Locate the cell with the specified text and output its (X, Y) center coordinate. 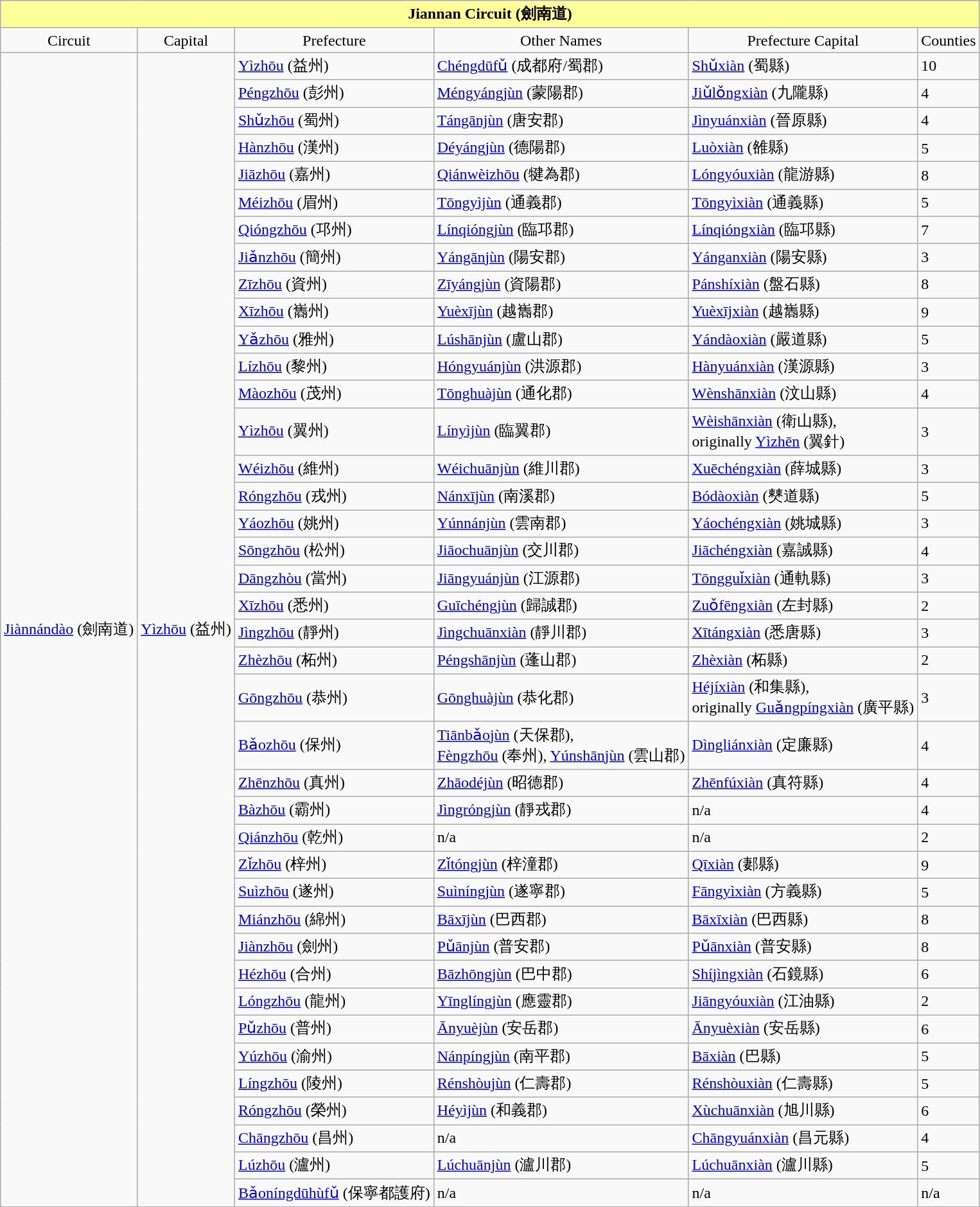
Bǎoníngdūhùfǔ (保寧都護府) (334, 1194)
Bāxīxiàn (巴西縣) (803, 920)
Línqióngxiàn (臨邛縣) (803, 230)
Lúzhōu (瀘州) (334, 1165)
7 (949, 230)
Ānyuèxiàn (安岳縣) (803, 1029)
Bāxījùn (巴西郡) (561, 920)
Xīzhōu (巂州) (334, 312)
Zuǒfēngxiàn (左封縣) (803, 606)
Bódàoxiàn (僰道縣) (803, 496)
Zhēnzhōu (真州) (334, 782)
Zhèxiàn (柘縣) (803, 660)
Yìzhōu (翼州) (334, 432)
Tōngyìxiàn (通義縣) (803, 203)
Yándàoxiàn (嚴道縣) (803, 339)
Lóngzhōu (龍州) (334, 1002)
Yáozhōu (姚州) (334, 524)
Prefecture Capital (803, 40)
Jiǎnzhōu (簡州) (334, 257)
Fāngyìxiàn (方義縣) (803, 893)
Miánzhōu (綿州) (334, 920)
Róngzhōu (榮州) (334, 1111)
Jiǔlǒngxiàn (九隴縣) (803, 94)
Tōngyìjùn (通義郡) (561, 203)
Sōngzhōu (松州) (334, 551)
Zǐtóngjùn (梓潼郡) (561, 865)
Jìnyuánxiàn (晉原縣) (803, 121)
Yuèxījùn (越巂郡) (561, 312)
Zhāodéjùn (昭德郡) (561, 782)
Wèishānxiàn (衛山縣),originally Yìzhēn (翼針) (803, 432)
Língzhōu (陵州) (334, 1084)
Dìngliánxiàn (定廉縣) (803, 745)
Rénshòuxiàn (仁壽縣) (803, 1084)
Xuēchéngxiàn (薛城縣) (803, 469)
Prefecture (334, 40)
Tōngguǐxiàn (通軌縣) (803, 578)
Chéngdūfǔ (成都府/蜀郡) (561, 66)
Péngzhōu (彭州) (334, 94)
Shǔzhōu (蜀州) (334, 121)
Róngzhōu (戎州) (334, 496)
Counties (949, 40)
Jìngróngjùn (靜戎郡) (561, 811)
Lízhōu (黎州) (334, 367)
Circuit (69, 40)
Pǔzhōu (普州) (334, 1029)
Hóngyuánjùn (洪源郡) (561, 367)
Péngshānjùn (蓬山郡) (561, 660)
Dāngzhòu (當州) (334, 578)
Shíjìngxiàn (石鏡縣) (803, 974)
Zǐzhōu (梓州) (334, 865)
Jiāngyóuxiàn (江油縣) (803, 1002)
Jìngchuānxiàn (靜川郡) (561, 633)
Capital (186, 40)
Yúnnánjùn (雲南郡) (561, 524)
Jiāzhōu (嘉州) (334, 176)
Héjíxiàn (和集縣),originally Guǎngpíngxiàn (廣平縣) (803, 698)
Yúzhōu (渝州) (334, 1056)
Jiànnándào (劍南道) (69, 630)
Lúchuānjùn (瀘川郡) (561, 1165)
Ānyuèjùn (安岳郡) (561, 1029)
Màozhōu (茂州) (334, 394)
Pǔānjùn (普安郡) (561, 947)
Qiánzhōu (乾州) (334, 838)
Wéichuānjùn (維川郡) (561, 469)
Qióngzhōu (邛州) (334, 230)
Xùchuānxiàn (旭川縣) (803, 1111)
Bāzhōngjùn (巴中郡) (561, 974)
Jiannan Circuit (劍南道) (490, 14)
Guīchéngjùn (歸誠郡) (561, 606)
Lúchuānxiàn (瀘川縣) (803, 1165)
Yuèxījxiàn (越巂縣) (803, 312)
Suìníngjùn (遂寧郡) (561, 893)
Tángānjùn (唐安郡) (561, 121)
Luòxiàn (雒縣) (803, 148)
Bāxiàn (巴縣) (803, 1056)
Yīnglíngjùn (應靈郡) (561, 1002)
Wéizhōu (維州) (334, 469)
Zhēnfúxiàn (真符縣) (803, 782)
Jiànzhōu (劍州) (334, 947)
Hànzhōu (漢州) (334, 148)
Other Names (561, 40)
Nánxījùn (南溪郡) (561, 496)
Yǎzhōu (雅州) (334, 339)
Yángānjùn (陽安郡) (561, 257)
Jiāchéngxiàn (嘉誠縣) (803, 551)
Héyìjùn (和義郡) (561, 1111)
Pánshíxiàn (盤石縣) (803, 285)
Chāngyuánxiàn (昌元縣) (803, 1138)
Rénshòujùn (仁壽郡) (561, 1084)
10 (949, 66)
Tiānbǎojùn (天保郡),Fèngzhōu (奉州), Yúnshānjùn (雲山郡) (561, 745)
Xīzhōu (悉州) (334, 606)
Qiánwèizhōu (犍為郡) (561, 176)
Gōnghuàjùn (恭化郡) (561, 698)
Zīyángjùn (資陽郡) (561, 285)
Chāngzhōu (昌州) (334, 1138)
Pǔānxiàn (普安縣) (803, 947)
Jiāngyuánjùn (江源郡) (561, 578)
Shǔxiàn (蜀縣) (803, 66)
Déyángjùn (德陽郡) (561, 148)
Línyìjùn (臨翼郡) (561, 432)
Tōnghuàjùn (通化郡) (561, 394)
Méizhōu (眉州) (334, 203)
Zīzhōu (資州) (334, 285)
Yáochéngxiàn (姚城縣) (803, 524)
Bàzhōu (霸州) (334, 811)
Línqióngjùn (臨邛郡) (561, 230)
Xītángxiàn (悉唐縣) (803, 633)
Yánganxiàn (陽安縣) (803, 257)
Hànyuánxiàn (漢源縣) (803, 367)
Jiāochuānjùn (交川郡) (561, 551)
Lúshānjùn (盧山郡) (561, 339)
Hézhōu (合州) (334, 974)
Bǎozhōu (保州) (334, 745)
Gōngzhōu (恭州) (334, 698)
Zhèzhōu (柘州) (334, 660)
Nánpíngjùn (南平郡) (561, 1056)
Suìzhōu (遂州) (334, 893)
Lóngyóuxiàn (龍游縣) (803, 176)
Wènshānxiàn (汶山縣) (803, 394)
Qīxiàn (郪縣) (803, 865)
Jìngzhōu (靜州) (334, 633)
Méngyángjùn (蒙陽郡) (561, 94)
